Find where the given text appears and provide that cell's center as [X, Y] coordinate. 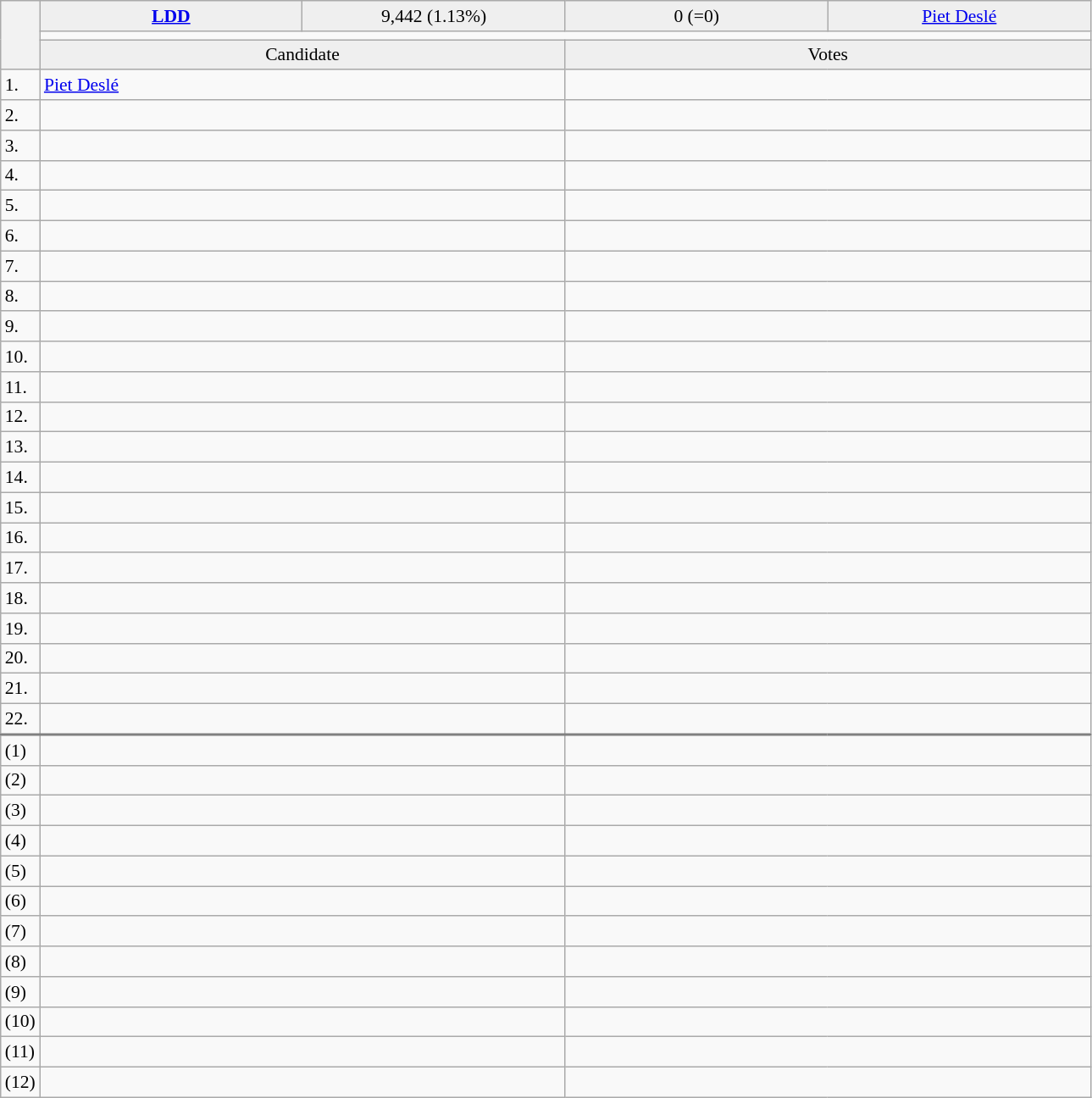
8. [20, 297]
(2) [20, 780]
16. [20, 538]
7. [20, 266]
15. [20, 507]
(7) [20, 932]
Votes [828, 55]
2. [20, 115]
9. [20, 327]
17. [20, 568]
12. [20, 417]
(12) [20, 1083]
0 (=0) [696, 16]
(5) [20, 871]
Candidate [302, 55]
6. [20, 236]
20. [20, 658]
(1) [20, 750]
9,442 (1.13%) [434, 16]
(10) [20, 1022]
4. [20, 175]
18. [20, 598]
LDD [171, 16]
14. [20, 478]
22. [20, 719]
21. [20, 689]
(11) [20, 1052]
5. [20, 206]
3. [20, 146]
19. [20, 629]
13. [20, 447]
(8) [20, 962]
(6) [20, 901]
1. [20, 86]
(9) [20, 992]
(4) [20, 841]
10. [20, 357]
11. [20, 387]
(3) [20, 811]
